Return the [X, Y] coordinate for the center point of the cell that contains the specified text.  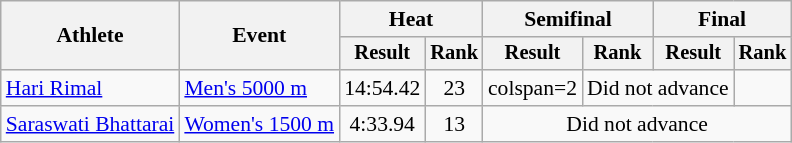
Heat [411, 19]
14:54.42 [382, 88]
Men's 5000 m [259, 88]
13 [454, 124]
Final [722, 19]
Women's 1500 m [259, 124]
Saraswati Bhattarai [90, 124]
Athlete [90, 36]
Hari Rimal [90, 88]
Semifinal [568, 19]
23 [454, 88]
Event [259, 36]
colspan=2 [532, 88]
4:33.94 [382, 124]
